Output the (X, Y) coordinate of the center of the cell containing the given text.  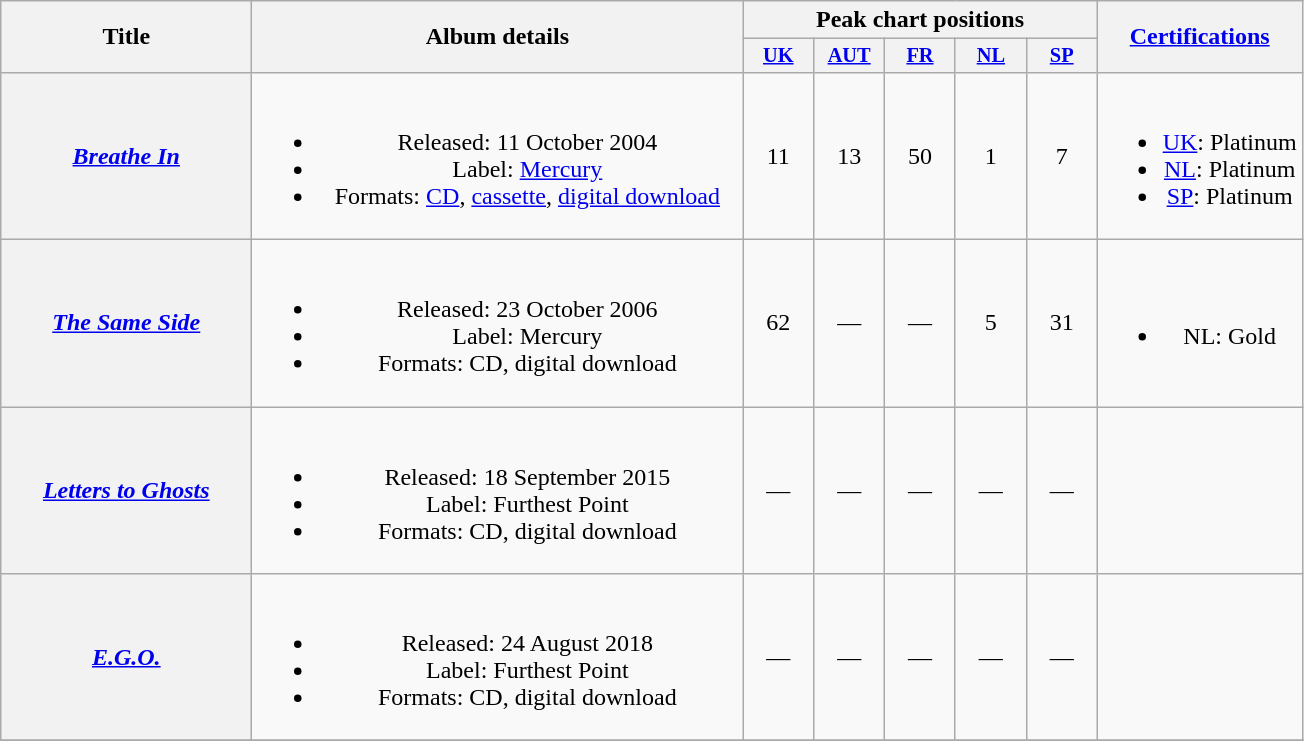
NL: Gold (1200, 324)
AUT (850, 56)
Breathe In (126, 156)
Released: 23 October 2006Label: MercuryFormats: CD, digital download (498, 324)
Released: 24 August 2018Label: Furthest PointFormats: CD, digital download (498, 658)
UK: PlatinumNL: PlatinumSP: Platinum (1200, 156)
11 (778, 156)
Peak chart positions (920, 20)
Album details (498, 37)
31 (1062, 324)
5 (990, 324)
NL (990, 56)
The Same Side (126, 324)
Released: 11 October 2004Label: MercuryFormats: CD, cassette, digital download (498, 156)
UK (778, 56)
FR (920, 56)
E.G.O. (126, 658)
SP (1062, 56)
50 (920, 156)
Letters to Ghosts (126, 490)
Released: 18 September 2015Label: Furthest PointFormats: CD, digital download (498, 490)
Certifications (1200, 37)
1 (990, 156)
7 (1062, 156)
62 (778, 324)
Title (126, 37)
13 (850, 156)
